Detect which cell encompasses the target text, then output its [x, y] center coordinate. 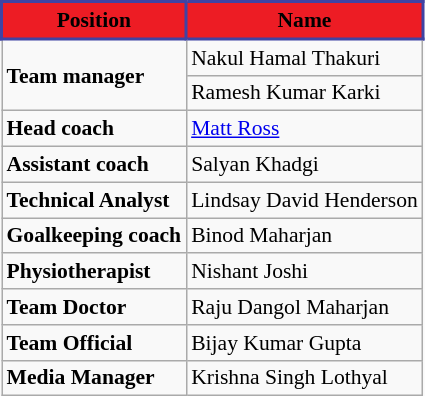
Assistant coach [94, 165]
Name [304, 20]
Goalkeeping coach [94, 236]
Raju Dangol Maharjan [304, 307]
Position [94, 20]
Media Manager [94, 378]
Team Doctor [94, 307]
Physiotherapist [94, 272]
Ramesh Kumar Karki [304, 93]
Nishant Joshi [304, 272]
Krishna Singh Lothyal [304, 378]
Head coach [94, 129]
Lindsay David Henderson [304, 200]
Nakul Hamal Thakuri [304, 57]
Team manager [94, 75]
Matt Ross [304, 129]
Binod Maharjan [304, 236]
Bijay Kumar Gupta [304, 343]
Team Official [94, 343]
Salyan Khadgi [304, 165]
Technical Analyst [94, 200]
